Return the (X, Y) coordinate for the center point of the cell that contains the specified text.  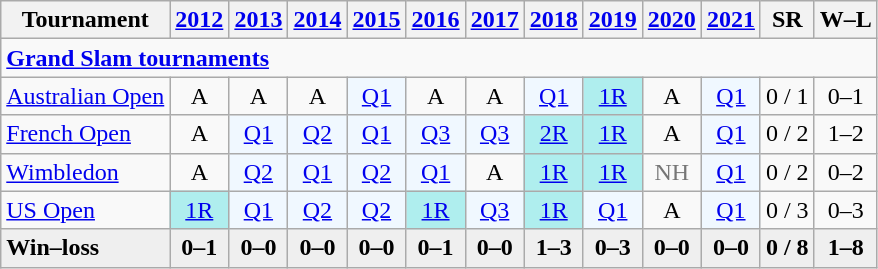
2020 (672, 20)
1–2 (846, 134)
0 / 8 (787, 248)
2R (554, 134)
2018 (554, 20)
0–2 (846, 172)
Tournament (86, 20)
2017 (494, 20)
Win–loss (86, 248)
2012 (200, 20)
Wimbledon (86, 172)
NH (672, 172)
SR (787, 20)
W–L (846, 20)
2016 (436, 20)
0 / 3 (787, 210)
0 / 1 (787, 96)
2013 (258, 20)
Australian Open (86, 96)
Grand Slam tournaments (439, 58)
2021 (730, 20)
2015 (376, 20)
2019 (612, 20)
1–3 (554, 248)
2014 (318, 20)
US Open (86, 210)
1–8 (846, 248)
French Open (86, 134)
